Identify which cell holds the provided text, then report its (X, Y) central coordinate. 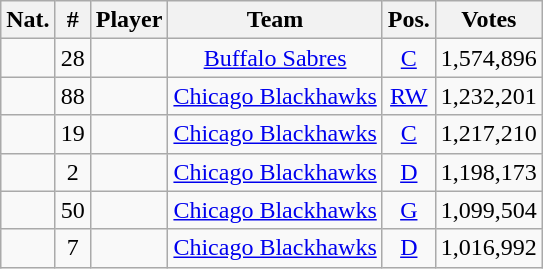
19 (72, 134)
RW (408, 96)
1,099,504 (488, 210)
Votes (488, 20)
Pos. (408, 20)
1,574,896 (488, 58)
2 (72, 172)
7 (72, 248)
1,198,173 (488, 172)
1,016,992 (488, 248)
Nat. (28, 20)
Team (275, 20)
Player (129, 20)
1,217,210 (488, 134)
88 (72, 96)
G (408, 210)
28 (72, 58)
# (72, 20)
1,232,201 (488, 96)
50 (72, 210)
Buffalo Sabres (275, 58)
